Return [x, y] of the center of cell containing provided text 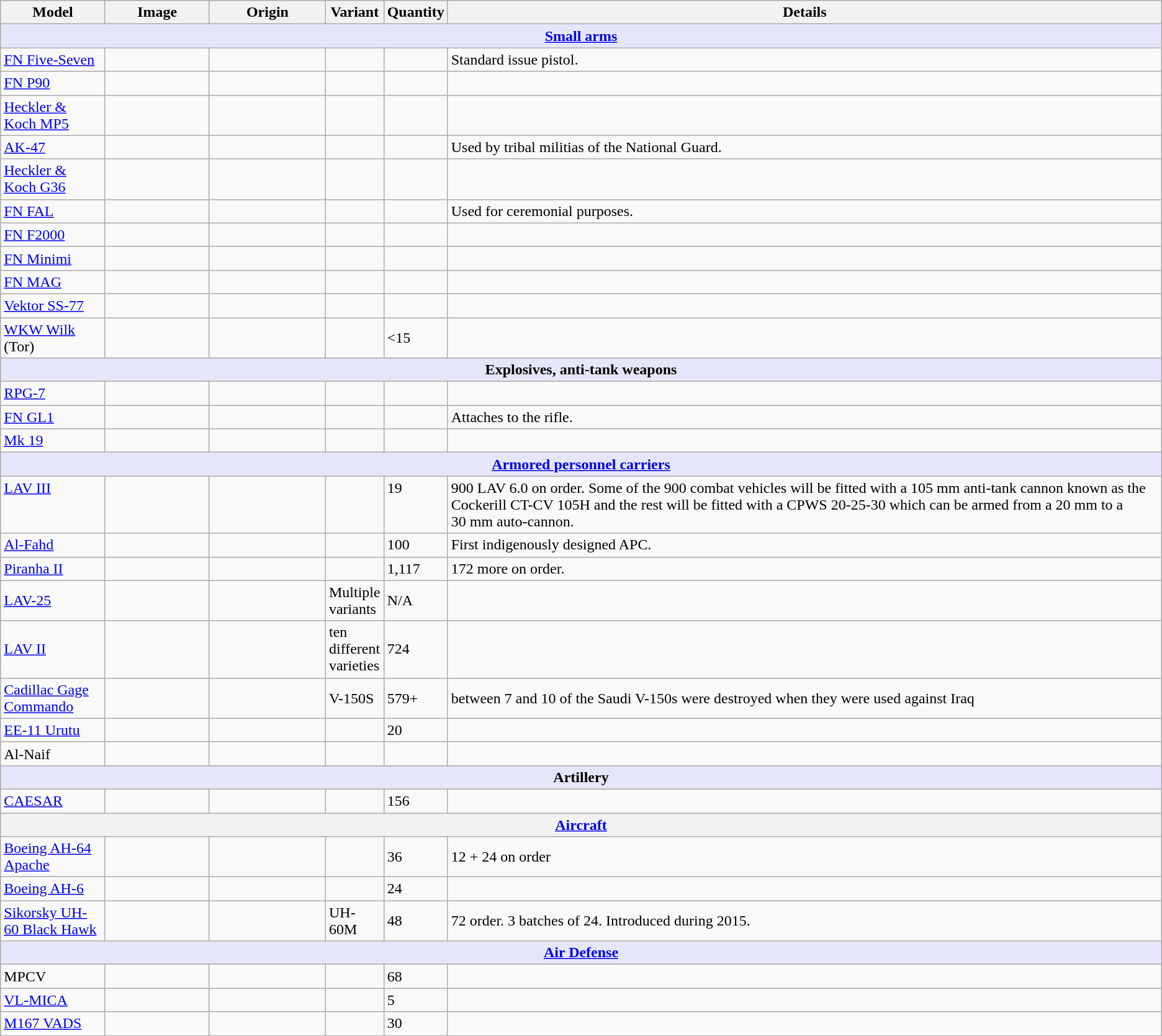
Multiple variants [354, 601]
Small arms [581, 36]
Used by tribal militias of the National Guard. [804, 147]
N/A [416, 601]
24 [416, 889]
Used for ceremonial purposes. [804, 211]
Mk 19 [53, 441]
AK-47 [53, 147]
RPG-7 [53, 394]
FN P90 [53, 83]
Boeing AH-64 Apache [53, 857]
Armored personnel carriers [581, 464]
VL-MICA [53, 1000]
19 [416, 505]
Origin [267, 12]
FN GL1 [53, 417]
Vektor SS-77 [53, 305]
1,117 [416, 569]
V-150S [354, 698]
CAESAR [53, 801]
36 [416, 857]
68 [416, 976]
FN F2000 [53, 235]
Model [53, 12]
First indigenously designed APC. [804, 545]
20 [416, 730]
Standard issue pistol. [804, 60]
FN Five-Seven [53, 60]
Explosives, anti-tank weapons [581, 370]
30 [416, 1024]
WKW Wilk (Tor) [53, 338]
<15 [416, 338]
Piranha II [53, 569]
FN FAL [53, 211]
Heckler & Koch G36 [53, 179]
100 [416, 545]
Aircraft [581, 825]
12 + 24 on order [804, 857]
FN MAG [53, 282]
579+ [416, 698]
Details [804, 12]
Cadillac Gage Commando [53, 698]
156 [416, 801]
72 order. 3 batches of 24. Introduced during 2015. [804, 921]
Image [157, 12]
Variant [354, 12]
Air Defense [581, 953]
M167 VADS [53, 1024]
Al-Fahd [53, 545]
UH-60M [354, 921]
Artillery [581, 777]
Quantity [416, 12]
ten different varieties [354, 649]
EE-11 Urutu [53, 730]
FN Minimi [53, 258]
between 7 and 10 of the Saudi V-150s were destroyed when they were used against Iraq [804, 698]
Boeing AH-6 [53, 889]
Heckler & Koch MP5 [53, 115]
724 [416, 649]
Sikorsky UH-60 Black Hawk [53, 921]
48 [416, 921]
172 more on order. [804, 569]
MPCV [53, 976]
LAV III [53, 505]
Attaches to the rifle. [804, 417]
LAV II [53, 649]
5 [416, 1000]
Al-Naif [53, 754]
LAV-25 [53, 601]
